Pinpoint the cell where the given text exists, returning its [X, Y] midpoint coordinate. 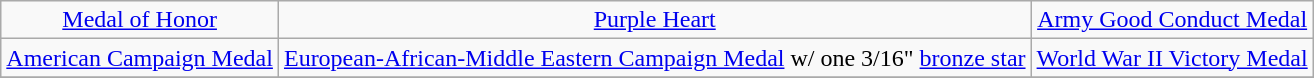
Purple Heart [654, 20]
American Campaign Medal [140, 58]
Army Good Conduct Medal [1172, 20]
World War II Victory Medal [1172, 58]
European-African-Middle Eastern Campaign Medal w/ one 3/16" bronze star [654, 58]
Medal of Honor [140, 20]
